Determine the [X, Y] coordinate at the center of the cell enclosing the given text.  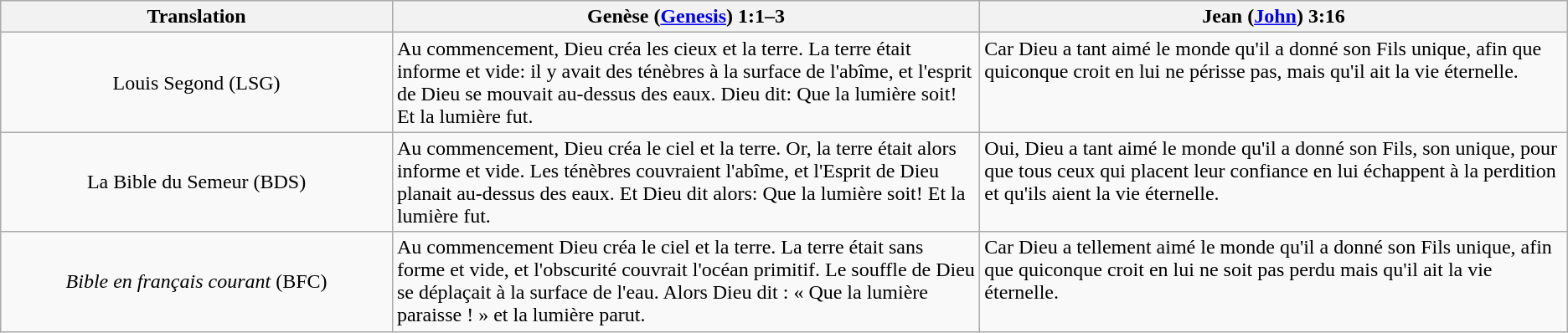
Car Dieu a tellement aimé le monde qu'il a donné son Fils unique, afin que quiconque croit en lui ne soit pas perdu mais qu'il ait la vie éternelle. [1273, 281]
Car Dieu a tant aimé le monde qu'il a donné son Fils unique, afin que quiconque croit en lui ne périsse pas, mais qu'il ait la vie éternelle. [1273, 82]
Louis Segond (LSG) [197, 82]
La Bible du Semeur (BDS) [197, 182]
Jean (John) 3:16 [1273, 17]
Bible en français courant (BFC) [197, 281]
Translation [197, 17]
Genèse (Genesis) 1:1–3 [685, 17]
